Return (x, y) of the center of cell containing provided text 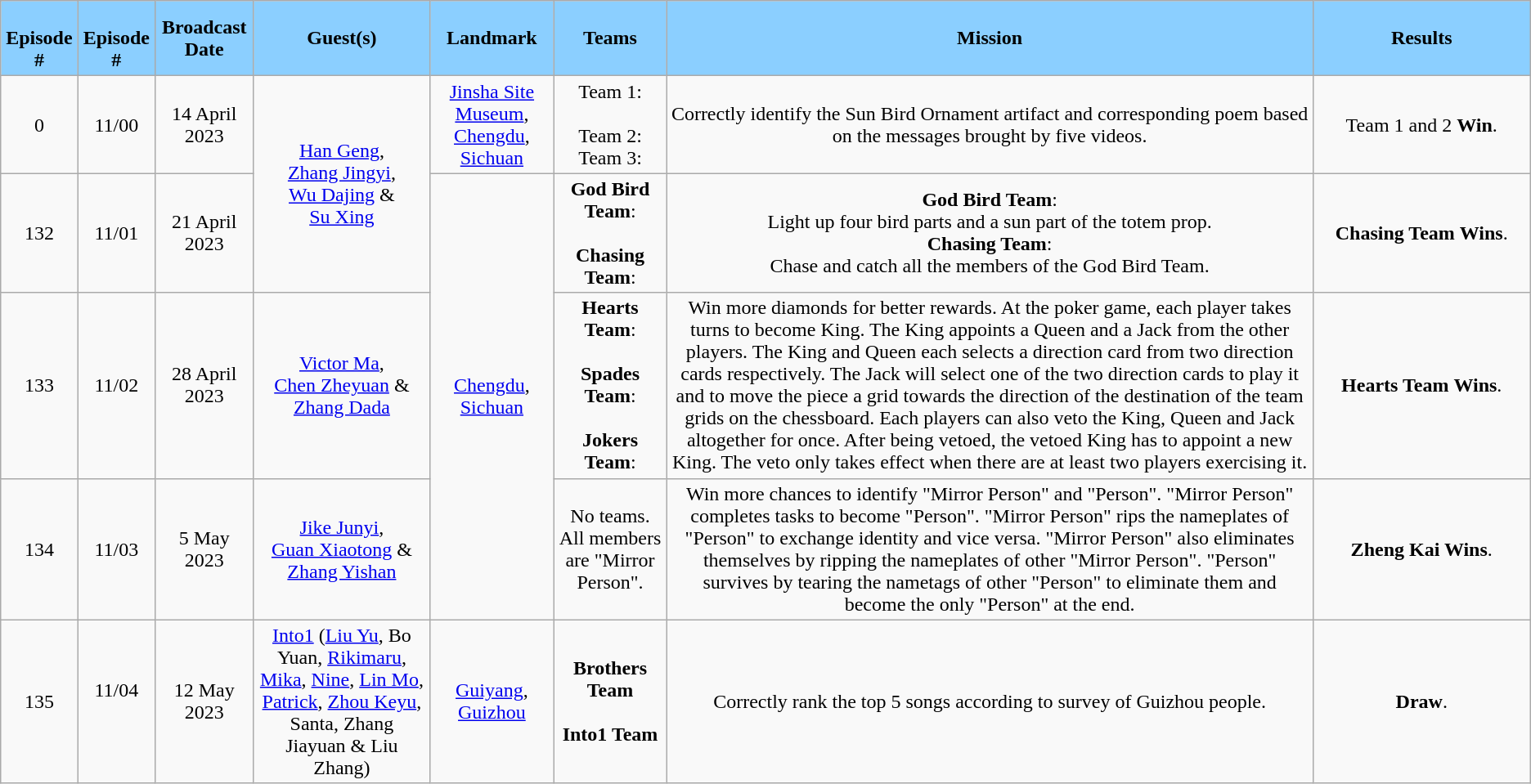
5 May 2023 (204, 549)
135 (39, 701)
11/04 (116, 701)
134 (39, 549)
11/03 (116, 549)
Zheng Kai Wins. (1421, 549)
Guest(s) (342, 38)
Hearts Team Wins. (1421, 386)
Results (1421, 38)
11/02 (116, 386)
Correctly rank the top 5 songs according to survey of Guizhou people. (990, 701)
Draw. (1421, 701)
Victor Ma, Chen Zheyuan & Zhang Dada (342, 386)
132 (39, 233)
Chasing Team Wins. (1421, 233)
0 (39, 124)
God Bird Team:Light up four bird parts and a sun part of the totem prop.Chasing Team:Chase and catch all the members of the God Bird Team. (990, 233)
God Bird Team:Chasing Team: (610, 233)
Mission (990, 38)
14 April 2023 (204, 124)
12 May 2023 (204, 701)
21 April 2023 (204, 233)
Landmark (492, 38)
Han Geng, Zhang Jingyi, Wu Dajing & Su Xing (342, 185)
Team 1 and 2 Win. (1421, 124)
Guiyang, Guizhou (492, 701)
Correctly identify the Sun Bird Ornament artifact and corresponding poem based on the messages brought by five videos. (990, 124)
Brothers Team Into1 Team (610, 701)
11/00 (116, 124)
Hearts Team: Spades Team: Jokers Team: (610, 386)
11/01 (116, 233)
Jinsha Site Museum, Chengdu, Sichuan (492, 124)
133 (39, 386)
No teams. All members are "Mirror Person". (610, 549)
28 April 2023 (204, 386)
Into1 (Liu Yu, Bo Yuan, Rikimaru, Mika, Nine, Lin Mo, Patrick, Zhou Keyu, Santa, Zhang Jiayuan & Liu Zhang) (342, 701)
Jike Junyi, Guan Xiaotong & Zhang Yishan (342, 549)
Broadcast Date (204, 38)
Teams (610, 38)
Team 1: Team 2: Team 3: (610, 124)
Chengdu, Sichuan (492, 396)
